Locate the cell with the specified text and output its [x, y] center coordinate. 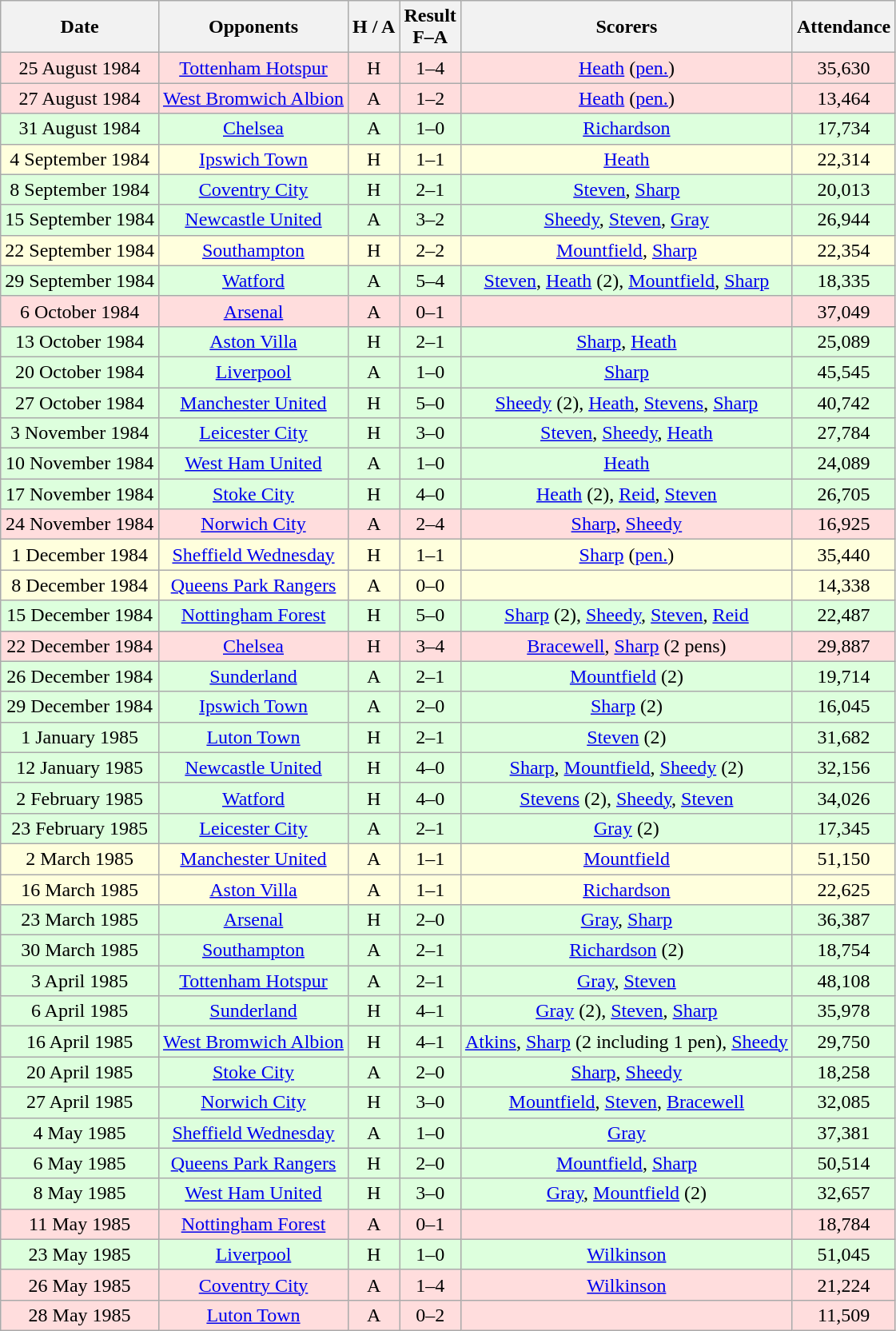
20 October 1984 [80, 372]
22 September 1984 [80, 250]
Gray, Mountfield (2) [627, 1194]
Stevens (2), Sheedy, Steven [627, 798]
10 November 1984 [80, 464]
8 May 1985 [80, 1194]
35,440 [843, 555]
17,734 [843, 129]
26,944 [843, 220]
Sheedy (2), Heath, Stevens, Sharp [627, 402]
32,085 [843, 1102]
Bracewell, Sharp (2 pens) [627, 646]
26 May 1985 [80, 1285]
Date [80, 27]
11,509 [843, 1315]
31 August 1984 [80, 129]
Steven, Sharp [627, 189]
11 May 1985 [80, 1224]
31,682 [843, 737]
20 April 1985 [80, 1072]
29,750 [843, 1042]
Steven (2) [627, 737]
Steven, Heath (2), Mountfield, Sharp [627, 281]
3–2 [430, 220]
27 October 1984 [80, 402]
6 May 1985 [80, 1163]
4 September 1984 [80, 159]
5–4 [430, 281]
51,150 [843, 859]
37,049 [843, 311]
Mountfield [627, 859]
1 December 1984 [80, 555]
Gray, Steven [627, 981]
32,156 [843, 767]
Sheedy, Steven, Gray [627, 220]
26 December 1984 [80, 676]
24,089 [843, 464]
34,026 [843, 798]
6 October 1984 [80, 311]
32,657 [843, 1194]
45,545 [843, 372]
48,108 [843, 981]
2–2 [430, 250]
6 April 1985 [80, 1011]
13 October 1984 [80, 341]
1 January 1985 [80, 737]
22 December 1984 [80, 646]
Attendance [843, 27]
3 November 1984 [80, 433]
H / A [374, 27]
15 December 1984 [80, 616]
23 March 1985 [80, 920]
15 September 1984 [80, 220]
18,335 [843, 281]
19,714 [843, 676]
26,705 [843, 494]
ResultF–A [430, 27]
Sharp (2), Sheedy, Steven, Reid [627, 616]
8 September 1984 [80, 189]
20,013 [843, 189]
Sharp (pen.) [627, 555]
3 April 1985 [80, 981]
50,514 [843, 1163]
Gray [627, 1133]
36,387 [843, 920]
4 May 1985 [80, 1133]
25 August 1984 [80, 68]
37,381 [843, 1133]
16 March 1985 [80, 890]
16,045 [843, 707]
27,784 [843, 433]
12 January 1985 [80, 767]
Sharp, Mountfield, Sheedy (2) [627, 767]
21,224 [843, 1285]
2–4 [430, 524]
18,258 [843, 1072]
Sharp (2) [627, 707]
Heath (2), Reid, Steven [627, 494]
23 February 1985 [80, 828]
Gray (2), Steven, Sharp [627, 1011]
40,742 [843, 402]
0–0 [430, 585]
27 April 1985 [80, 1102]
Gray (2) [627, 828]
35,630 [843, 68]
16,925 [843, 524]
16 April 1985 [80, 1042]
17 November 1984 [80, 494]
Mountfield (2) [627, 676]
2 February 1985 [80, 798]
Gray, Sharp [627, 920]
29,887 [843, 646]
22,314 [843, 159]
8 December 1984 [80, 585]
3–4 [430, 646]
23 May 1985 [80, 1254]
Mountfield, Steven, Bracewell [627, 1102]
18,754 [843, 950]
14,338 [843, 585]
35,978 [843, 1011]
0–2 [430, 1315]
27 August 1984 [80, 98]
30 March 1985 [80, 950]
29 September 1984 [80, 281]
Atkins, Sharp (2 including 1 pen), Sheedy [627, 1042]
22,487 [843, 616]
13,464 [843, 98]
25,089 [843, 341]
Scorers [627, 27]
Sharp [627, 372]
Sharp, Heath [627, 341]
51,045 [843, 1254]
24 November 1984 [80, 524]
2 March 1985 [80, 859]
18,784 [843, 1224]
22,625 [843, 890]
Richardson (2) [627, 950]
Steven, Sheedy, Heath [627, 433]
28 May 1985 [80, 1315]
1–2 [430, 98]
Opponents [253, 27]
22,354 [843, 250]
17,345 [843, 828]
29 December 1984 [80, 707]
